Output the (x, y) coordinate of the center of the cell containing the given text.  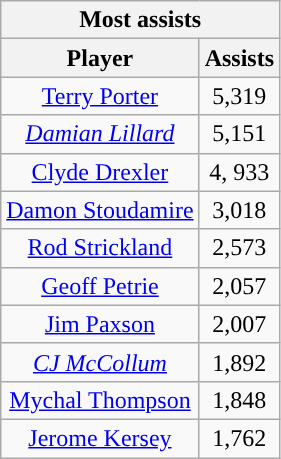
Jerome Kersey (100, 438)
3,018 (239, 210)
1,892 (239, 362)
1,762 (239, 438)
Player (100, 58)
Clyde Drexler (100, 172)
Most assists (140, 20)
Rod Strickland (100, 248)
Assists (239, 58)
2,057 (239, 286)
Terry Porter (100, 96)
5,319 (239, 96)
5,151 (239, 134)
Damon Stoudamire (100, 210)
4, 933 (239, 172)
Damian Lillard (100, 134)
2,573 (239, 248)
Geoff Petrie (100, 286)
Mychal Thompson (100, 400)
Jim Paxson (100, 324)
2,007 (239, 324)
CJ McCollum (100, 362)
1,848 (239, 400)
